From the cell containing the given text, extract its center point as (x, y) coordinate. 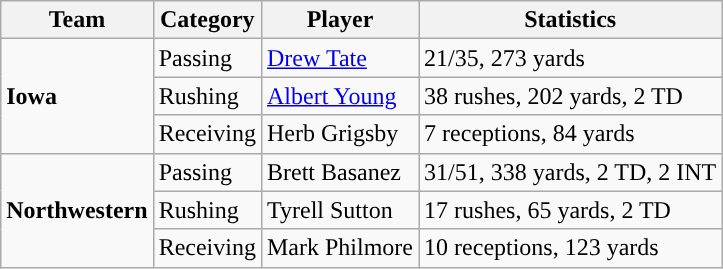
Albert Young (340, 96)
Team (77, 20)
Statistics (570, 20)
Mark Philmore (340, 248)
7 receptions, 84 yards (570, 134)
21/35, 273 yards (570, 58)
Herb Grigsby (340, 134)
Iowa (77, 96)
10 receptions, 123 yards (570, 248)
Drew Tate (340, 58)
Northwestern (77, 210)
Brett Basanez (340, 172)
Category (207, 20)
Tyrell Sutton (340, 210)
31/51, 338 yards, 2 TD, 2 INT (570, 172)
Player (340, 20)
17 rushes, 65 yards, 2 TD (570, 210)
38 rushes, 202 yards, 2 TD (570, 96)
